Scan for the cell matching the given text and deliver its [x, y] coordinate at center. 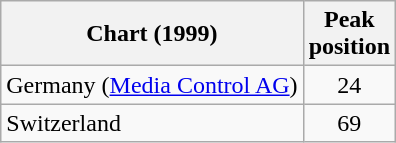
24 [349, 85]
Switzerland [152, 123]
69 [349, 123]
Chart (1999) [152, 34]
Peakposition [349, 34]
Germany (Media Control AG) [152, 85]
